Return the [x, y] coordinate for the center point of the cell that contains the specified text.  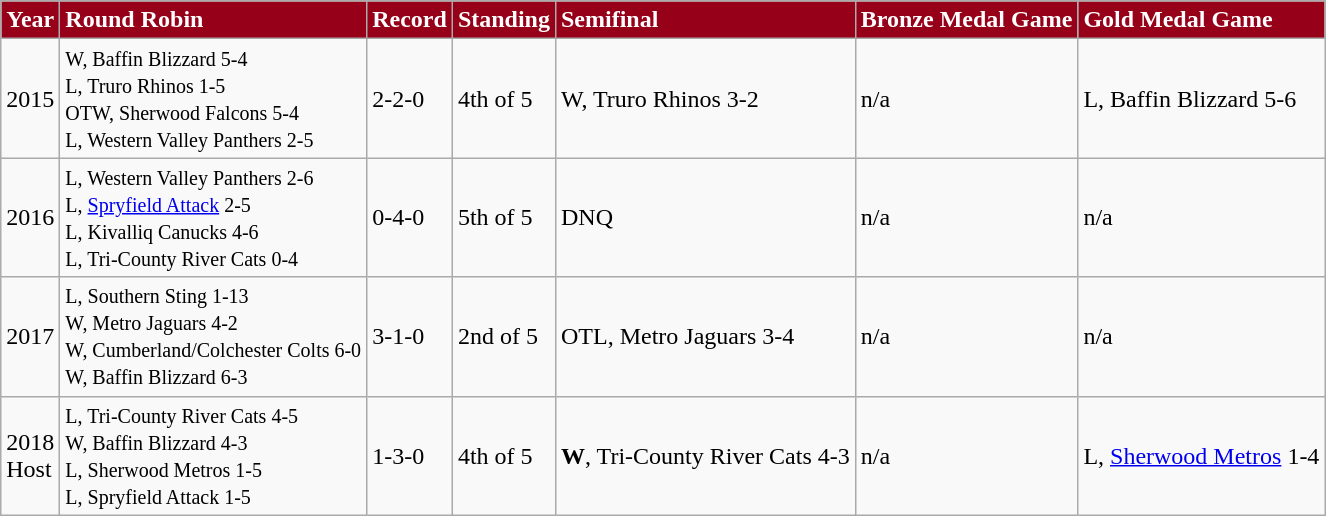
L, Southern Sting 1-13W, Metro Jaguars 4-2W, Cumberland/Colchester Colts 6-0W, Baffin Blizzard 6-3 [214, 336]
Bronze Medal Game [966, 20]
OTL, Metro Jaguars 3-4 [705, 336]
Semifinal [705, 20]
L, Sherwood Metros 1-4 [1202, 456]
2018Host [30, 456]
L, Tri-County River Cats 4-5W, Baffin Blizzard 4-3L, Sherwood Metros 1-5L, Spryfield Attack 1-5 [214, 456]
Gold Medal Game [1202, 20]
W, Baffin Blizzard 5-4L, Truro Rhinos 1-5OTW, Sherwood Falcons 5-4L, Western Valley Panthers 2-5 [214, 98]
W, Truro Rhinos 3-2 [705, 98]
Round Robin [214, 20]
DNQ [705, 218]
Standing [504, 20]
3-1-0 [410, 336]
Year [30, 20]
1-3-0 [410, 456]
2nd of 5 [504, 336]
Record [410, 20]
W, Tri-County River Cats 4-3 [705, 456]
2-2-0 [410, 98]
2016 [30, 218]
0-4-0 [410, 218]
5th of 5 [504, 218]
L, Western Valley Panthers 2-6L, Spryfield Attack 2-5L, Kivalliq Canucks 4-6L, Tri-County River Cats 0-4 [214, 218]
L, Baffin Blizzard 5-6 [1202, 98]
2017 [30, 336]
2015 [30, 98]
